Return [X, Y] of the center of cell containing provided text 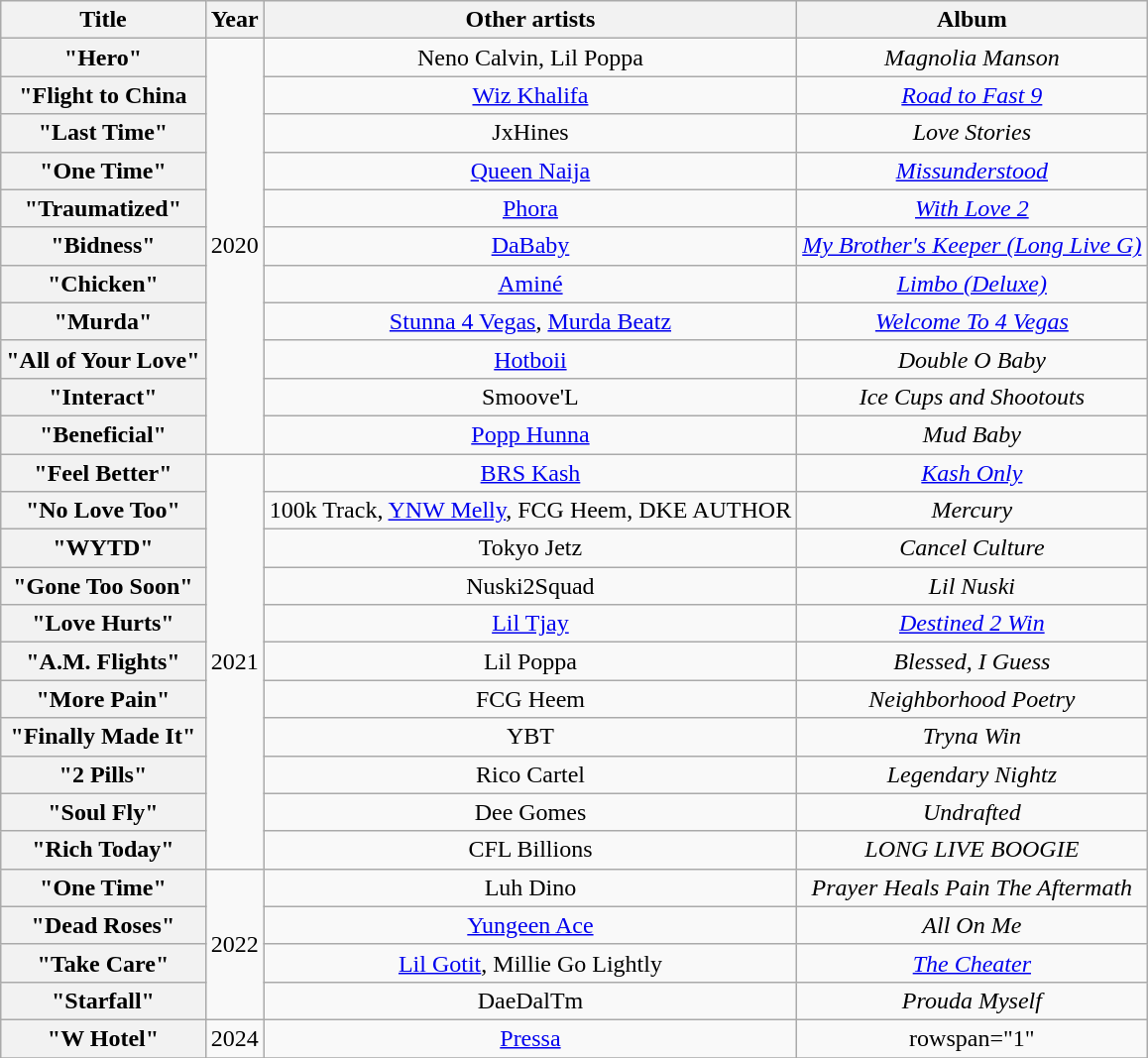
Phora [530, 208]
"Starfall" [103, 1000]
Lil Nuski [972, 586]
Stunna 4 Vegas, Murda Beatz [530, 321]
100k Track, YNW Melly, FCG Heem, DKE AUTHOR [530, 511]
My Brother's Keeper (Long Live G) [972, 246]
All On Me [972, 925]
With Love 2 [972, 208]
"Gone Too Soon" [103, 586]
Welcome To 4 Vegas [972, 321]
"Soul Fly" [103, 812]
"Last Time" [103, 133]
Lil Tjay [530, 624]
"Feel Better" [103, 473]
JxHines [530, 133]
Lil Poppa [530, 661]
Popp Hunna [530, 434]
Road to Fast 9 [972, 95]
rowspan="1" [972, 1038]
Aminé [530, 284]
Tryna Win [972, 737]
2024 [234, 1038]
LONG LIVE BOOGIE [972, 850]
2020 [234, 246]
"Dead Roses" [103, 925]
Smoove'L [530, 397]
Blessed, I Guess [972, 661]
"Chicken" [103, 284]
"All of Your Love" [103, 359]
Neighborhood Poetry [972, 699]
DaBaby [530, 246]
Neno Calvin, Lil Poppa [530, 58]
Prayer Heals Pain The Aftermath [972, 887]
Nuski2Squad [530, 586]
Destined 2 Win [972, 624]
Queen Naija [530, 171]
2022 [234, 944]
"Hero" [103, 58]
Title [103, 20]
YBT [530, 737]
"Beneficial" [103, 434]
Yungeen Ace [530, 925]
"More Pain" [103, 699]
Lil Gotit, Millie Go Lightly [530, 963]
2021 [234, 662]
"Flight to China [103, 95]
Ice Cups and Shootouts [972, 397]
FCG Heem [530, 699]
Missunderstood [972, 171]
"Traumatized" [103, 208]
Cancel Culture [972, 548]
Other artists [530, 20]
"Murda" [103, 321]
Prouda Myself [972, 1000]
Album [972, 20]
DaeDalTm [530, 1000]
The Cheater [972, 963]
"2 Pills" [103, 774]
"Interact" [103, 397]
Undrafted [972, 812]
Double O Baby [972, 359]
Kash Only [972, 473]
"W Hotel" [103, 1038]
Limbo (Deluxe) [972, 284]
Mud Baby [972, 434]
"Take Care" [103, 963]
Love Stories [972, 133]
"A.M. Flights" [103, 661]
"Love Hurts" [103, 624]
Legendary Nightz [972, 774]
"Finally Made It" [103, 737]
"Rich Today" [103, 850]
BRS Kash [530, 473]
Tokyo Jetz [530, 548]
Rico Cartel [530, 774]
"Bidness" [103, 246]
Mercury [972, 511]
Luh Dino [530, 887]
Wiz Khalifa [530, 95]
Dee Gomes [530, 812]
"No Love Too" [103, 511]
"WYTD" [103, 548]
CFL Billions [530, 850]
Magnolia Manson [972, 58]
Year [234, 20]
Hotboii [530, 359]
Pressa [530, 1038]
